For the text-containing cell, return its midpoint in [X, Y] coordinate format. 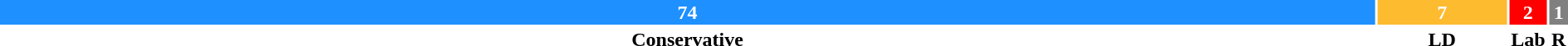
74 [687, 12]
7 [1442, 12]
2 [1528, 12]
1 [1558, 12]
